Determine the [x, y] coordinate at the center of the cell enclosing the given text.  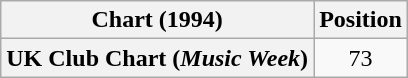
Chart (1994) [158, 20]
UK Club Chart (Music Week) [158, 58]
73 [361, 58]
Position [361, 20]
